Extract the [X, Y] coordinate from the center of the cell holding the provided text.  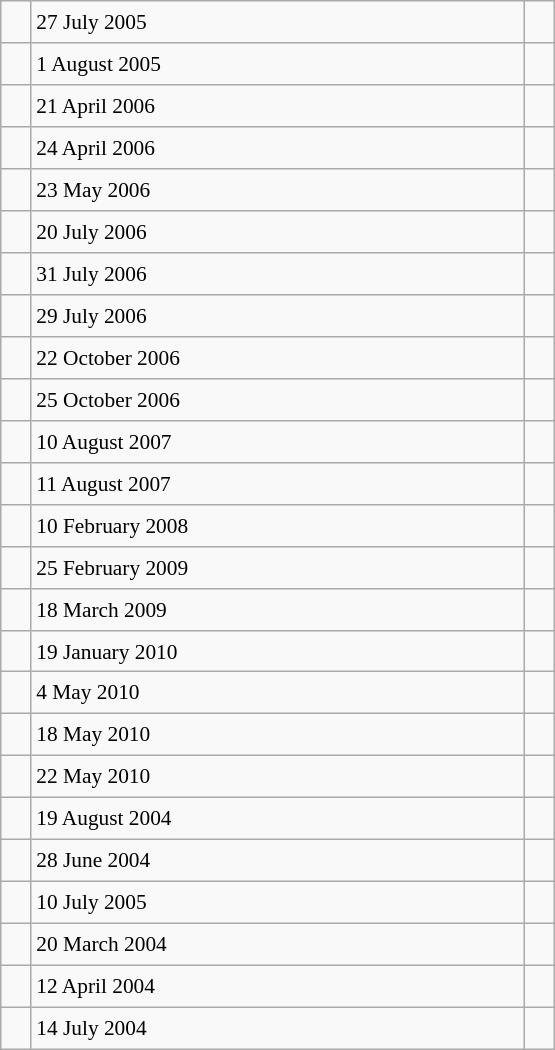
21 April 2006 [278, 106]
23 May 2006 [278, 190]
14 July 2004 [278, 1028]
12 April 2004 [278, 986]
18 May 2010 [278, 735]
31 July 2006 [278, 274]
28 June 2004 [278, 861]
25 February 2009 [278, 567]
19 August 2004 [278, 819]
11 August 2007 [278, 483]
10 July 2005 [278, 903]
20 July 2006 [278, 232]
10 August 2007 [278, 441]
4 May 2010 [278, 693]
25 October 2006 [278, 399]
22 May 2010 [278, 777]
29 July 2006 [278, 316]
1 August 2005 [278, 64]
20 March 2004 [278, 945]
18 March 2009 [278, 609]
19 January 2010 [278, 651]
10 February 2008 [278, 525]
22 October 2006 [278, 358]
27 July 2005 [278, 22]
24 April 2006 [278, 148]
